Identify which cell holds the provided text, then report its [X, Y] central coordinate. 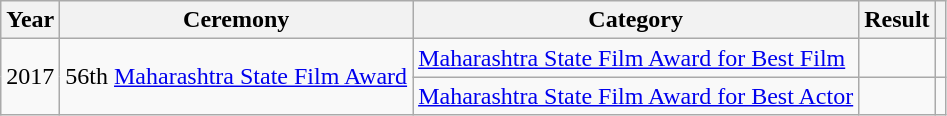
2017 [30, 77]
Maharashtra State Film Award for Best Actor [636, 96]
Ceremony [236, 20]
Maharashtra State Film Award for Best Film [636, 58]
Year [30, 20]
Result [897, 20]
56th Maharashtra State Film Award [236, 77]
Category [636, 20]
